Extract the (X, Y) coordinate from the center of the cell holding the provided text.  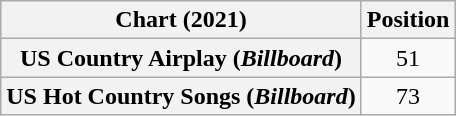
US Country Airplay (Billboard) (181, 58)
US Hot Country Songs (Billboard) (181, 96)
Chart (2021) (181, 20)
Position (408, 20)
73 (408, 96)
51 (408, 58)
